Capture the cell that displays the provided text and extract its (X, Y) central coordinate. 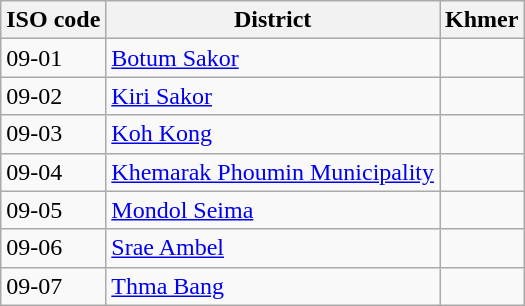
Srae Ambel (273, 248)
09-03 (54, 134)
Botum Sakor (273, 58)
09-02 (54, 96)
Koh Kong (273, 134)
09-04 (54, 172)
District (273, 20)
ISO code (54, 20)
Thma Bang (273, 286)
09-05 (54, 210)
09-07 (54, 286)
09-06 (54, 248)
09-01 (54, 58)
Khmer (482, 20)
Khemarak Phoumin Municipality (273, 172)
Mondol Seima (273, 210)
Kiri Sakor (273, 96)
